Return (X, Y) of the center of cell containing provided text 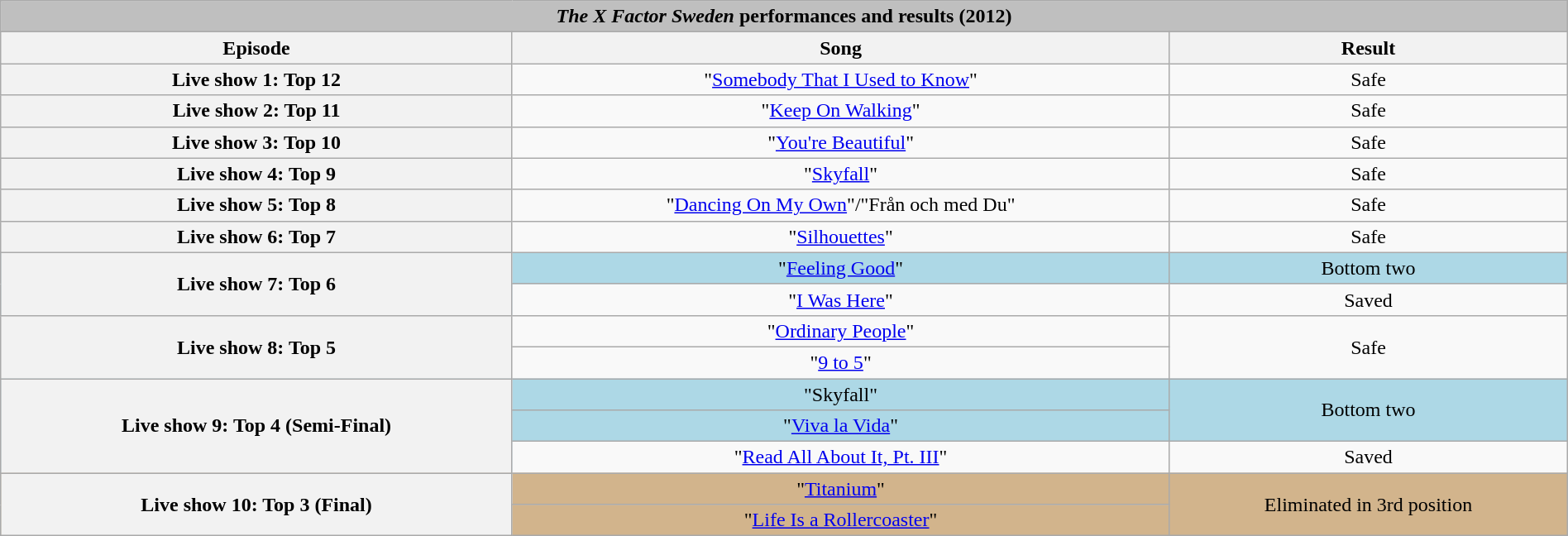
"Titanium" (840, 489)
Live show 7: Top 6 (256, 284)
Live show 5: Top 8 (256, 205)
Live show 8: Top 5 (256, 347)
Live show 9: Top 4 (Semi-Final) (256, 426)
"Ordinary People" (840, 331)
Eliminated in 3rd position (1369, 505)
"Read All About It, Pt. III" (840, 457)
"Feeling Good" (840, 268)
"Keep On Walking" (840, 111)
"Dancing On My Own"/"Från och med Du" (840, 205)
"Silhouettes" (840, 237)
Live show 10: Top 3 (Final) (256, 505)
Result (1369, 48)
Song (840, 48)
Live show 1: Top 12 (256, 79)
Live show 4: Top 9 (256, 174)
Live show 2: Top 11 (256, 111)
Live show 3: Top 10 (256, 142)
"I Was Here" (840, 299)
"Life Is a Rollercoaster" (840, 520)
"Viva la Vida" (840, 426)
The X Factor Sweden performances and results (2012) (784, 17)
"Somebody That I Used to Know" (840, 79)
Episode (256, 48)
"9 to 5" (840, 362)
Live show 6: Top 7 (256, 237)
"You're Beautiful" (840, 142)
